Return (X, Y) of the center of cell containing provided text 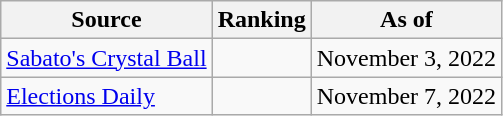
November 7, 2022 (406, 96)
November 3, 2022 (406, 58)
As of (406, 20)
Elections Daily (106, 96)
Sabato's Crystal Ball (106, 58)
Ranking (262, 20)
Source (106, 20)
